Identify which cell holds the provided text, then report its (x, y) central coordinate. 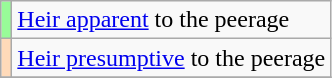
Heir apparent to the peerage (172, 20)
Heir presumptive to the peerage (172, 58)
